Pinpoint the cell where the given text exists, returning its (X, Y) midpoint coordinate. 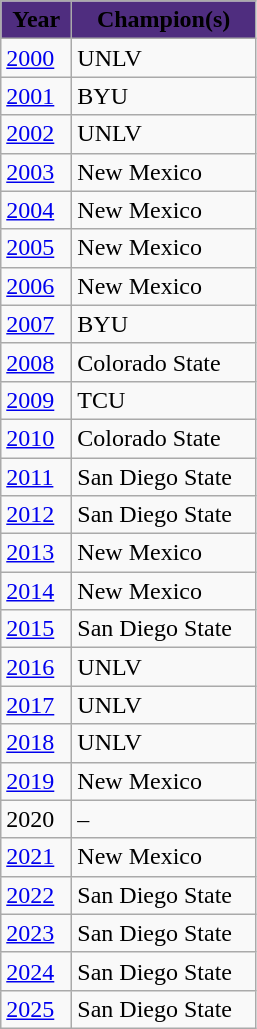
2021 (36, 857)
2012 (36, 515)
2005 (36, 248)
2024 (36, 971)
2020 (36, 819)
Champion(s) (164, 20)
2017 (36, 705)
– (164, 819)
2023 (36, 933)
2002 (36, 134)
2006 (36, 286)
Year (36, 20)
2025 (36, 1009)
2003 (36, 172)
2011 (36, 477)
2004 (36, 210)
2019 (36, 781)
2010 (36, 438)
2001 (36, 96)
2018 (36, 743)
2007 (36, 324)
2009 (36, 400)
2022 (36, 895)
TCU (164, 400)
2008 (36, 362)
2016 (36, 667)
2014 (36, 591)
2015 (36, 629)
2013 (36, 553)
2000 (36, 58)
